Output the [X, Y] coordinate of the center of the cell containing the given text.  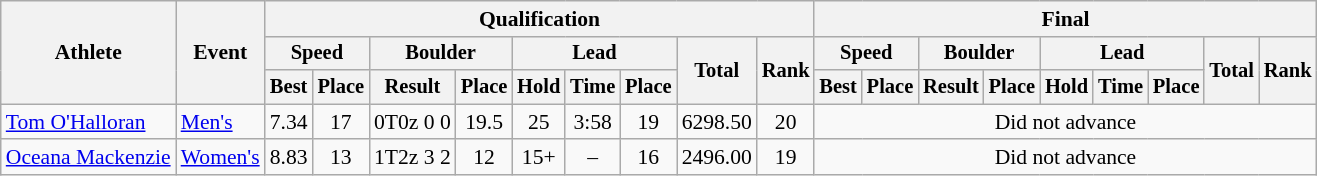
3:58 [592, 122]
Oceana Mackenzie [88, 158]
2496.00 [717, 158]
19.5 [484, 122]
Event [220, 52]
0T0z 0 0 [412, 122]
1T2z 3 2 [412, 158]
Women's [220, 158]
12 [484, 158]
8.83 [289, 158]
16 [648, 158]
20 [786, 122]
Qualification [540, 19]
13 [341, 158]
25 [538, 122]
– [592, 158]
15+ [538, 158]
Tom O'Halloran [88, 122]
Athlete [88, 52]
Final [1065, 19]
7.34 [289, 122]
17 [341, 122]
6298.50 [717, 122]
Men's [220, 122]
